Provide the (X, Y) coordinate of the cell's center where the given text is located.  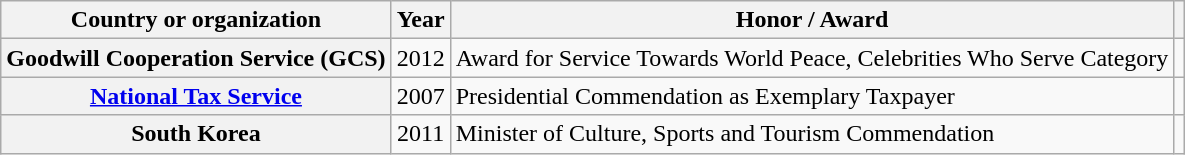
Goodwill Cooperation Service (GCS) (196, 58)
South Korea (196, 134)
National Tax Service (196, 96)
2007 (420, 96)
Country or organization (196, 20)
Award for Service Towards World Peace, Celebrities Who Serve Category (812, 58)
Year (420, 20)
Presidential Commendation as Exemplary Taxpayer (812, 96)
Honor / Award (812, 20)
Minister of Culture, Sports and Tourism Commendation (812, 134)
2011 (420, 134)
2012 (420, 58)
